Output the [x, y] coordinate of the center of the cell containing the given text.  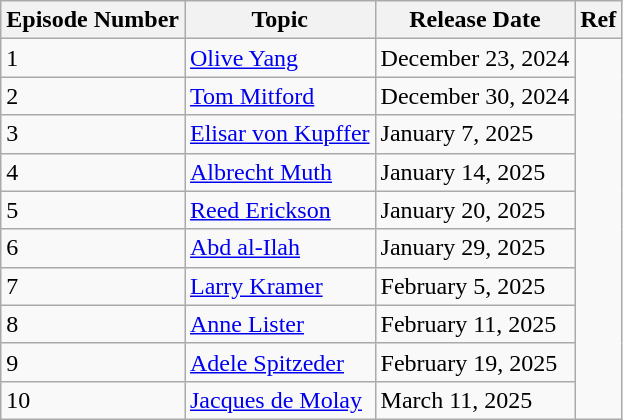
February 5, 2025 [475, 286]
9 [93, 362]
4 [93, 172]
5 [93, 210]
January 20, 2025 [475, 210]
10 [93, 400]
Olive Yang [280, 58]
7 [93, 286]
6 [93, 248]
3 [93, 134]
Topic [280, 20]
Release Date [475, 20]
Adele Spitzeder [280, 362]
1 [93, 58]
Anne Lister [280, 324]
Episode Number [93, 20]
February 19, 2025 [475, 362]
December 23, 2024 [475, 58]
January 29, 2025 [475, 248]
8 [93, 324]
Reed Erickson [280, 210]
Elisar von Kupffer [280, 134]
January 7, 2025 [475, 134]
Abd al-Ilah [280, 248]
January 14, 2025 [475, 172]
Larry Kramer [280, 286]
Albrecht Muth [280, 172]
February 11, 2025 [475, 324]
2 [93, 96]
Ref [598, 20]
Tom Mitford [280, 96]
December 30, 2024 [475, 96]
March 11, 2025 [475, 400]
Jacques de Molay [280, 400]
